Locate the cell with the specified text and output its [X, Y] center coordinate. 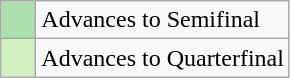
Advances to Semifinal [163, 20]
Advances to Quarterfinal [163, 58]
